Identify which cell holds the provided text, then report its (x, y) central coordinate. 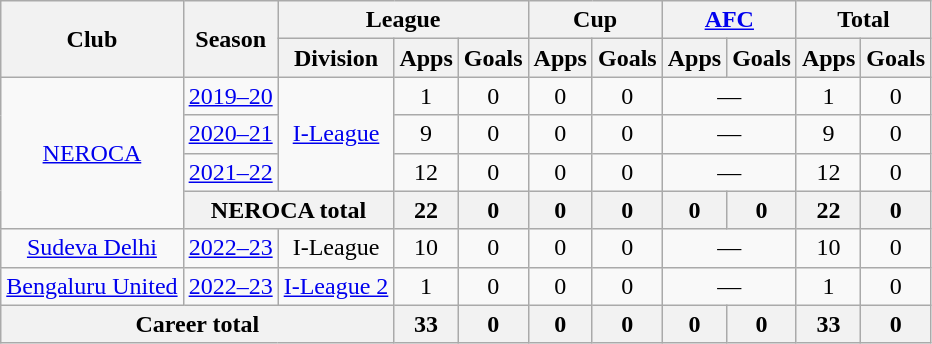
Total (863, 20)
NEROCA total (288, 210)
Career total (198, 324)
League (403, 20)
2020–21 (230, 134)
Club (92, 39)
Bengaluru United (92, 286)
AFC (729, 20)
NEROCA (92, 153)
Division (336, 58)
2019–20 (230, 96)
2021–22 (230, 172)
Season (230, 39)
Cup (595, 20)
I-League 2 (336, 286)
Sudeva Delhi (92, 248)
